Provide the (x, y) coordinate of the cell's center where the given text is located.  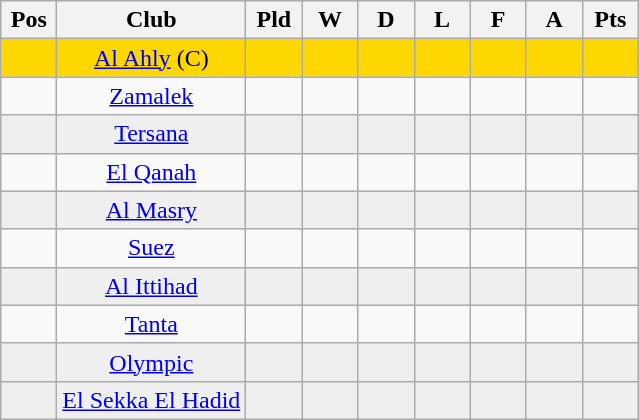
Tersana (152, 134)
Al Masry (152, 210)
Pos (29, 20)
D (386, 20)
Al Ahly (C) (152, 58)
Suez (152, 248)
W (330, 20)
Pld (274, 20)
El Sekka El Hadid (152, 400)
Pts (610, 20)
Al Ittihad (152, 286)
Olympic (152, 362)
L (442, 20)
Tanta (152, 324)
F (498, 20)
A (554, 20)
Club (152, 20)
Zamalek (152, 96)
El Qanah (152, 172)
